Find where the given text appears and provide that cell's center as (x, y) coordinate. 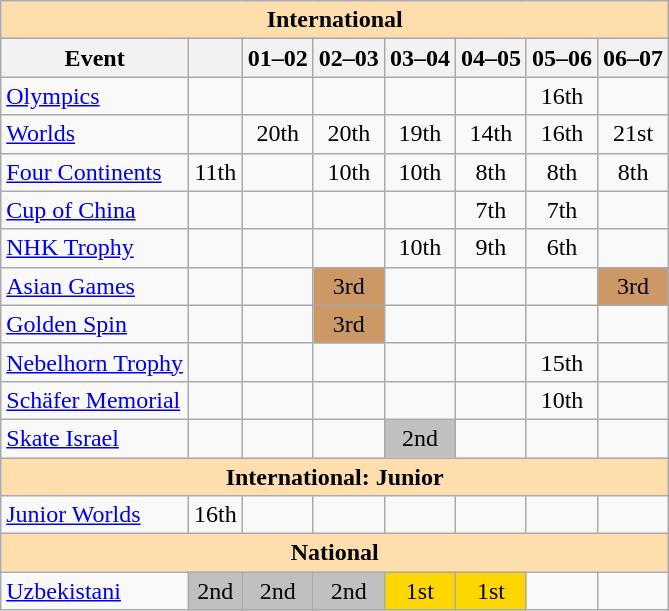
Four Continents (95, 172)
9th (490, 248)
NHK Trophy (95, 248)
International: Junior (335, 477)
Uzbekistani (95, 591)
05–06 (562, 58)
Worlds (95, 134)
Schäfer Memorial (95, 400)
Skate Israel (95, 438)
Asian Games (95, 286)
Junior Worlds (95, 515)
14th (490, 134)
21st (634, 134)
11th (215, 172)
15th (562, 362)
Golden Spin (95, 324)
Event (95, 58)
Olympics (95, 96)
19th (420, 134)
01–02 (278, 58)
04–05 (490, 58)
International (335, 20)
03–04 (420, 58)
Cup of China (95, 210)
02–03 (348, 58)
Nebelhorn Trophy (95, 362)
06–07 (634, 58)
National (335, 553)
6th (562, 248)
